Provide the (X, Y) coordinate of the cell's center where the given text is located.  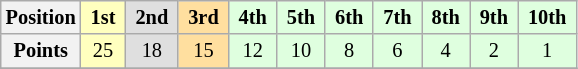
7th (397, 17)
2nd (152, 17)
10 (301, 51)
5th (301, 17)
Position (41, 17)
6th (349, 17)
15 (203, 51)
8th (446, 17)
4th (253, 17)
4 (446, 51)
25 (104, 51)
6 (397, 51)
3rd (203, 17)
12 (253, 51)
10th (547, 17)
8 (349, 51)
1 (547, 51)
1st (104, 17)
2 (494, 51)
9th (494, 17)
Points (41, 51)
18 (152, 51)
